Output the (x, y) coordinate of the center of the cell containing the given text.  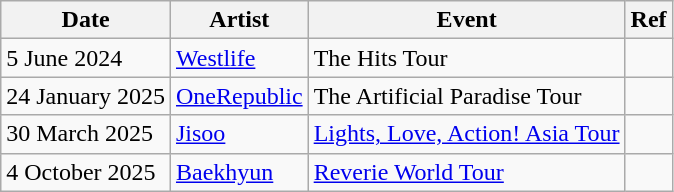
24 January 2025 (86, 96)
The Artificial Paradise Tour (466, 96)
OneRepublic (239, 96)
30 March 2025 (86, 134)
Reverie World Tour (466, 172)
Jisoo (239, 134)
Ref (648, 20)
Baekhyun (239, 172)
Date (86, 20)
Westlife (239, 58)
The Hits Tour (466, 58)
5 June 2024 (86, 58)
Artist (239, 20)
Lights, Love, Action! Asia Tour (466, 134)
4 October 2025 (86, 172)
Event (466, 20)
